Pinpoint the cell where the given text exists, returning its (x, y) midpoint coordinate. 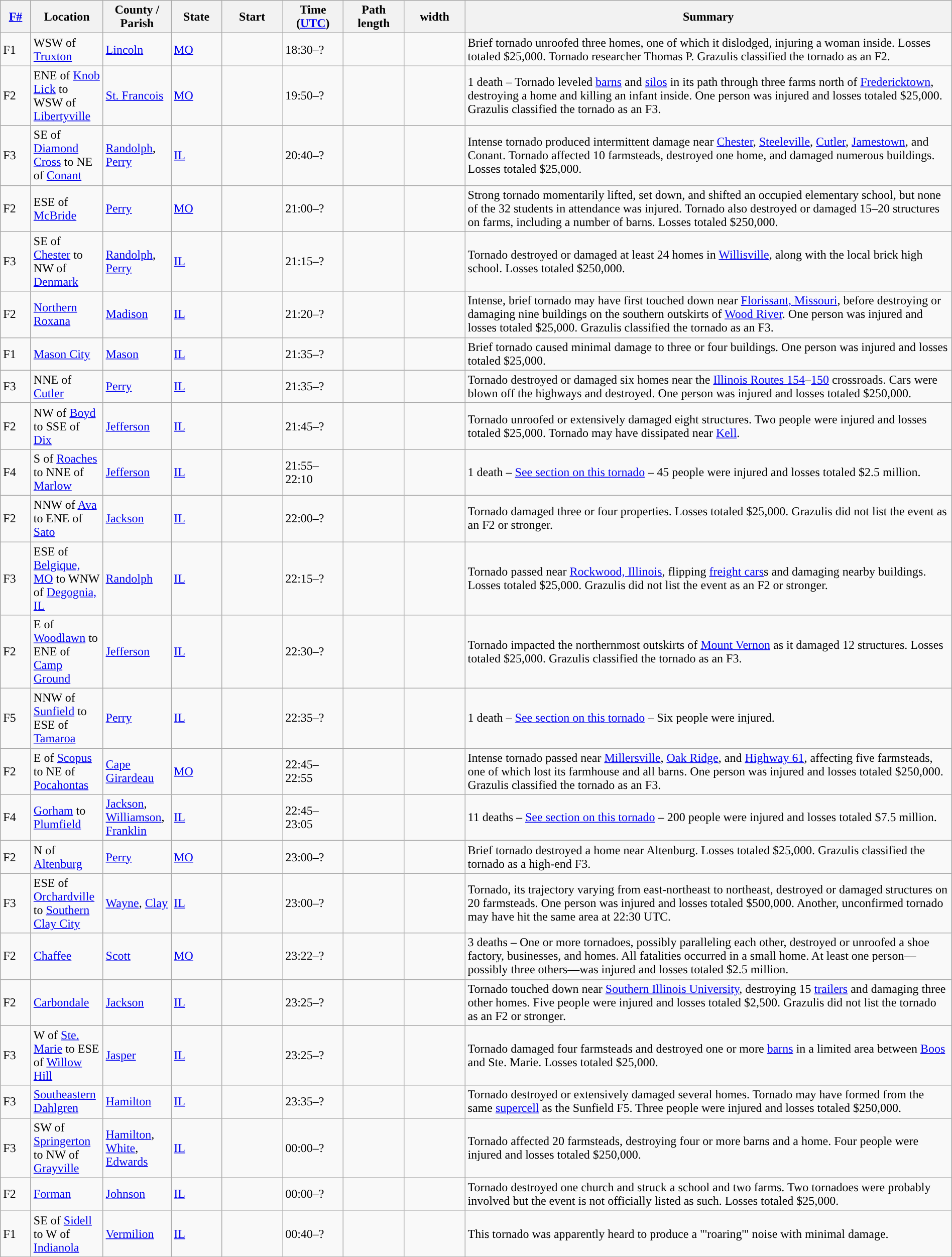
Location (67, 17)
21:15–? (313, 261)
Cape Girardeau (137, 771)
Start (252, 17)
width (435, 17)
Carbondale (67, 1002)
Johnson (137, 1194)
Tornado damaged four farmsteads and destroyed one or more barns in a limited area between Boos and Ste. Marie. Losses totaled $25,000. (708, 1056)
W of Ste. Marie to ESE of Willow Hill (67, 1056)
Scott (137, 956)
Jackson, Williamson, Franklin (137, 818)
County / Parish (137, 17)
Mason (137, 354)
22:45–23:05 (313, 818)
WSW of Truxton (67, 49)
ESE of Orchardville to Southern Clay City (67, 903)
This tornado was apparently heard to produce a "'roaring'" noise with minimal damage. (708, 1233)
F5 (16, 718)
22:35–? (313, 718)
Chaffee (67, 956)
Mason City (67, 354)
Lincoln (137, 49)
18:30–? (313, 49)
ESE of Belgique, MO to WNW of Degognia, IL (67, 578)
19:50–? (313, 95)
22:15–? (313, 578)
Vermilion (137, 1233)
ESE of McBride (67, 208)
Time (UTC) (313, 17)
Brief tornado caused minimal damage to three or four buildings. One person was injured and losses totaled $25,000. (708, 354)
22:00–? (313, 518)
20:40–? (313, 156)
NW of Boyd to SSE of Dix (67, 426)
E of Scopus to NE of Pocahontas (67, 771)
1 death – See section on this tornado – 45 people were injured and losses totaled $2.5 million. (708, 472)
Randolph (137, 578)
22:30–? (313, 652)
Madison (137, 314)
Tornado destroyed or damaged at least 24 homes in Willisville, along with the local brick high school. Losses totaled $250,000. (708, 261)
22:45–22:55 (313, 771)
Forman (67, 1194)
SE of Sidell to W of Indianola (67, 1233)
21:00–? (313, 208)
SE of Diamond Cross to NE of Conant (67, 156)
ENE of Knob Lick to WSW of Libertyville (67, 95)
1 death – See section on this tornado – Six people were injured. (708, 718)
Wayne, Clay (137, 903)
Summary (708, 17)
Gorham to Plumfield (67, 818)
Tornado affected 20 farmsteads, destroying four or more barns and a home. Four people were injured and losses totaled $250,000. (708, 1148)
N of Altenburg (67, 857)
Brief tornado destroyed a home near Altenburg. Losses totaled $25,000. Grazulis classified the tornado as a high-end F3. (708, 857)
SW of Springerton to NW of Grayville (67, 1148)
NNW of Sunfield to ESE of Tamaroa (67, 718)
Jasper (137, 1056)
21:55–22:10 (313, 472)
Tornado unroofed or extensively damaged eight structures. Two people were injured and losses totaled $25,000. Tornado may have dissipated near Kell. (708, 426)
Hamilton, White, Edwards (137, 1148)
F# (16, 17)
21:20–? (313, 314)
NNW of Ava to ENE of Sato (67, 518)
23:35–? (313, 1102)
23:22–? (313, 956)
St. Francois (137, 95)
S of Roaches to NNE of Marlow (67, 472)
E of Woodlawn to ENE of Camp Ground (67, 652)
Path length (374, 17)
Hamilton (137, 1102)
State (197, 17)
21:45–? (313, 426)
Northern Roxana (67, 314)
Tornado damaged three or four properties. Losses totaled $25,000. Grazulis did not list the event as an F2 or stronger. (708, 518)
SE of Chester to NW of Denmark (67, 261)
00:40–? (313, 1233)
NNE of Cutler (67, 387)
11 deaths – See section on this tornado – 200 people were injured and losses totaled $7.5 million. (708, 818)
Southeastern Dahlgren (67, 1102)
